Provide the (x, y) coordinate of the cell's center where the given text is located.  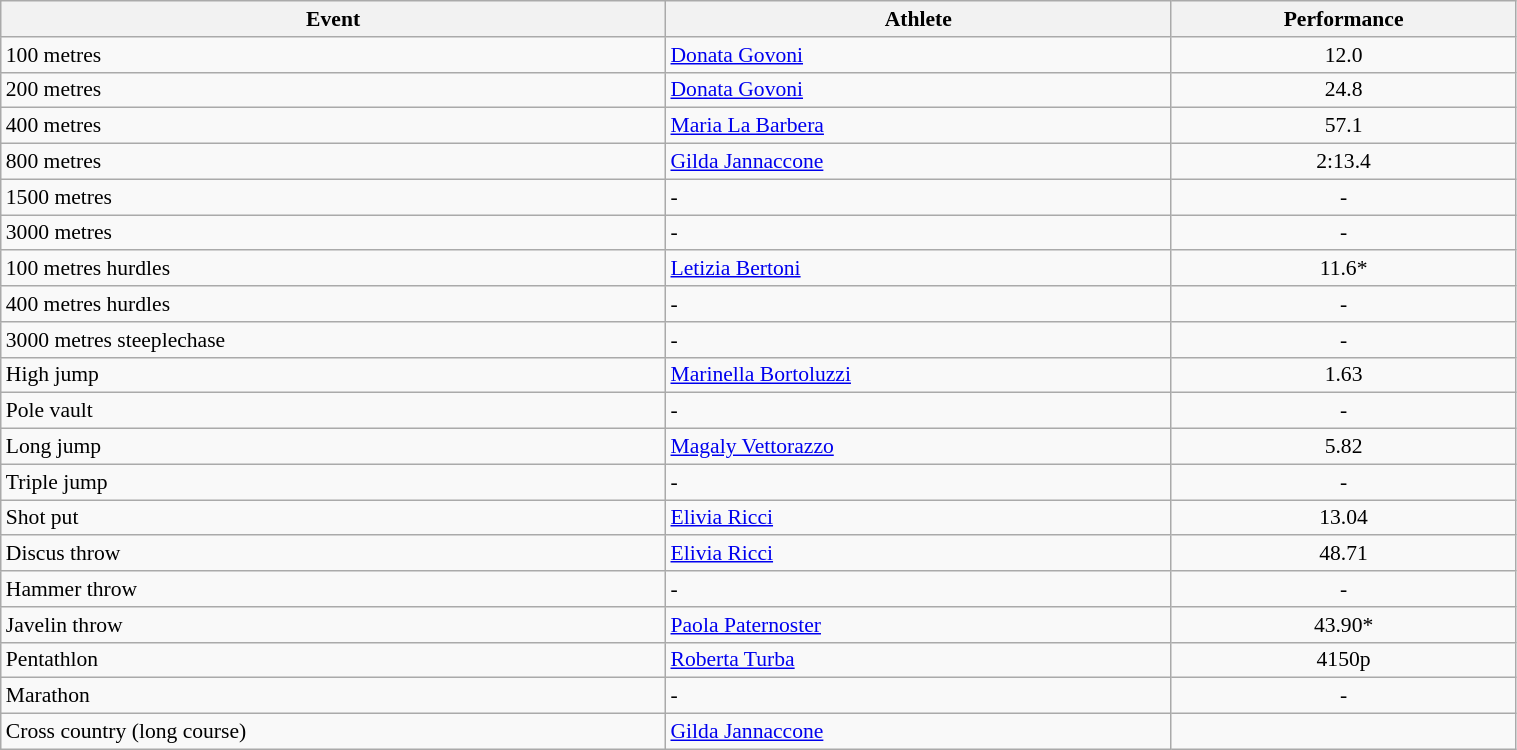
3000 metres steeplechase (334, 340)
2:13.4 (1344, 162)
13.04 (1344, 518)
Roberta Turba (918, 660)
200 metres (334, 90)
Marathon (334, 696)
Maria La Barbera (918, 126)
High jump (334, 375)
100 metres hurdles (334, 269)
48.71 (1344, 554)
Cross country (long course) (334, 732)
Hammer throw (334, 589)
Athlete (918, 19)
5.82 (1344, 447)
Triple jump (334, 482)
57.1 (1344, 126)
100 metres (334, 55)
Performance (1344, 19)
Magaly Vettorazzo (918, 447)
Event (334, 19)
Javelin throw (334, 625)
4150p (1344, 660)
12.0 (1344, 55)
Marinella Bortoluzzi (918, 375)
1500 metres (334, 197)
11.6* (1344, 269)
1.63 (1344, 375)
Long jump (334, 447)
3000 metres (334, 233)
400 metres hurdles (334, 304)
Discus throw (334, 554)
Pentathlon (334, 660)
800 metres (334, 162)
24.8 (1344, 90)
Paola Paternoster (918, 625)
43.90* (1344, 625)
Shot put (334, 518)
Letizia Bertoni (918, 269)
400 metres (334, 126)
Pole vault (334, 411)
